Output the (X, Y) coordinate of the center of the cell containing the given text.  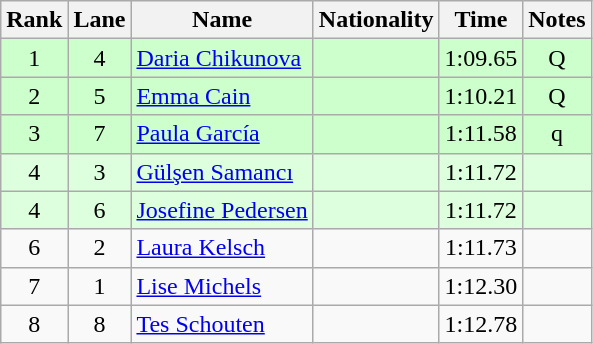
1:10.21 (481, 96)
1:11.58 (481, 134)
Paula García (222, 134)
Rank (34, 20)
Lane (100, 20)
Daria Chikunova (222, 58)
Time (481, 20)
Laura Kelsch (222, 248)
Nationality (376, 20)
Name (222, 20)
Lise Michels (222, 286)
1:11.73 (481, 248)
Notes (557, 20)
Gülşen Samancı (222, 172)
1:09.65 (481, 58)
Josefine Pedersen (222, 210)
1:12.30 (481, 286)
5 (100, 96)
Emma Cain (222, 96)
Tes Schouten (222, 324)
q (557, 134)
1:12.78 (481, 324)
